Extract the (X, Y) coordinate from the center of the cell holding the provided text.  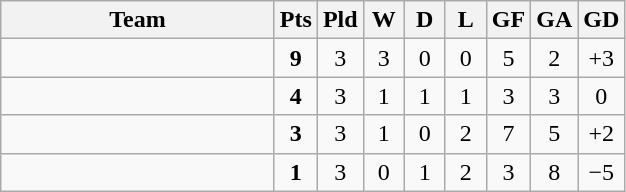
L (466, 20)
+3 (602, 58)
Team (138, 20)
GD (602, 20)
Pts (296, 20)
D (424, 20)
W (384, 20)
4 (296, 96)
GF (508, 20)
−5 (602, 172)
Pld (340, 20)
9 (296, 58)
GA (554, 20)
8 (554, 172)
7 (508, 134)
+2 (602, 134)
